Find where the given text appears and provide that cell's center as [X, Y] coordinate. 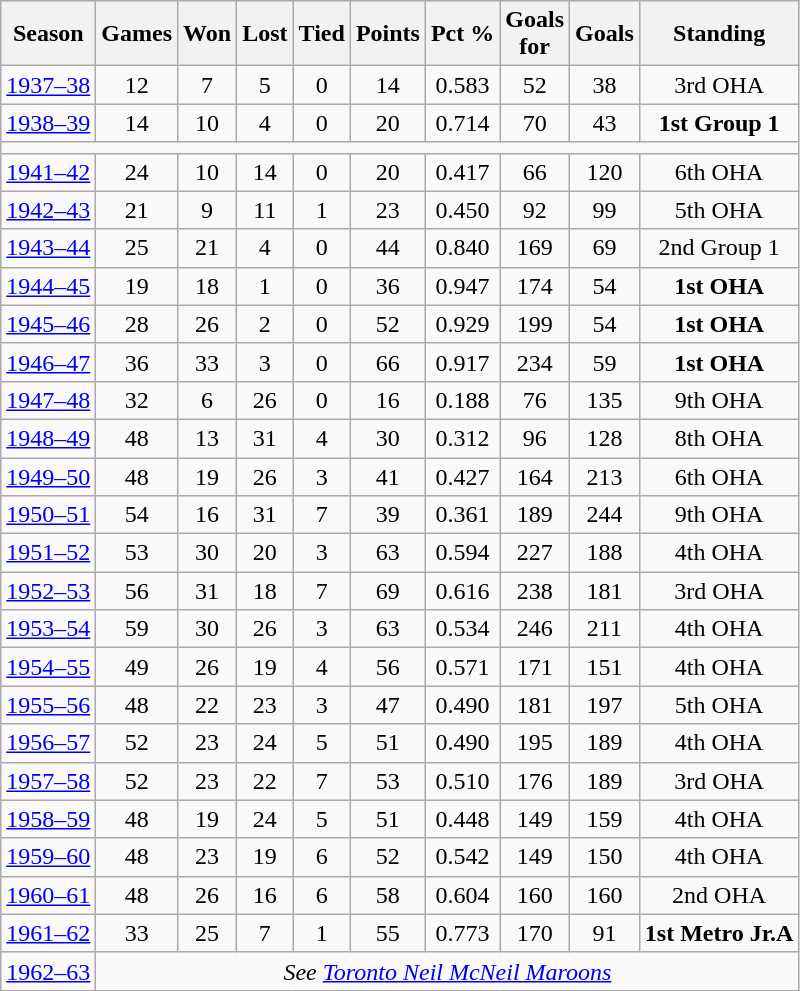
174 [535, 286]
1960–61 [48, 895]
135 [605, 400]
1956–57 [48, 743]
0.594 [462, 553]
11 [265, 210]
2nd Group 1 [719, 248]
0.947 [462, 286]
Standing [719, 34]
76 [535, 400]
0.616 [462, 591]
1943–44 [48, 248]
0.583 [462, 85]
Games [137, 34]
188 [605, 553]
9 [208, 210]
32 [137, 400]
246 [535, 629]
0.448 [462, 819]
91 [605, 933]
28 [137, 324]
171 [535, 667]
211 [605, 629]
49 [137, 667]
0.571 [462, 667]
1951–52 [48, 553]
2 [265, 324]
0.510 [462, 781]
1958–59 [48, 819]
0.542 [462, 857]
1944–45 [48, 286]
1942–43 [48, 210]
151 [605, 667]
169 [535, 248]
176 [535, 781]
0.534 [462, 629]
8th OHA [719, 438]
0.917 [462, 362]
1957–58 [48, 781]
41 [388, 477]
0.361 [462, 515]
Pct % [462, 34]
120 [605, 172]
2nd OHA [719, 895]
1st Metro Jr.A [719, 933]
92 [535, 210]
1955–56 [48, 705]
55 [388, 933]
12 [137, 85]
199 [535, 324]
38 [605, 85]
1959–60 [48, 857]
1945–46 [48, 324]
1937–38 [48, 85]
47 [388, 705]
96 [535, 438]
1952–53 [48, 591]
244 [605, 515]
1954–55 [48, 667]
1st Group 1 [719, 123]
Tied [322, 34]
Goalsfor [535, 34]
1949–50 [48, 477]
0.604 [462, 895]
39 [388, 515]
1961–62 [48, 933]
13 [208, 438]
44 [388, 248]
58 [388, 895]
43 [605, 123]
170 [535, 933]
0.417 [462, 172]
1947–48 [48, 400]
164 [535, 477]
195 [535, 743]
0.188 [462, 400]
213 [605, 477]
Lost [265, 34]
0.929 [462, 324]
Won [208, 34]
227 [535, 553]
70 [535, 123]
0.427 [462, 477]
1941–42 [48, 172]
0.714 [462, 123]
Season [48, 34]
197 [605, 705]
238 [535, 591]
159 [605, 819]
0.840 [462, 248]
1950–51 [48, 515]
128 [605, 438]
1946–47 [48, 362]
Goals [605, 34]
1953–54 [48, 629]
234 [535, 362]
0.773 [462, 933]
0.450 [462, 210]
See Toronto Neil McNeil Maroons [448, 971]
1948–49 [48, 438]
Points [388, 34]
150 [605, 857]
1962–63 [48, 971]
99 [605, 210]
0.312 [462, 438]
1938–39 [48, 123]
